Locate the cell with the specified text and output its (X, Y) center coordinate. 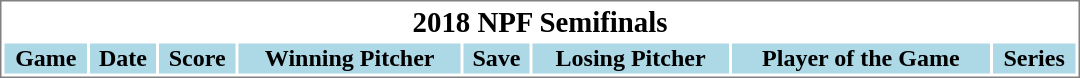
Series (1034, 59)
Losing Pitcher (630, 59)
Save (497, 59)
Score (198, 59)
Game (46, 59)
2018 NPF Semifinals (540, 22)
Winning Pitcher (350, 59)
Date (123, 59)
Player of the Game (861, 59)
